Pinpoint the cell where the given text exists, returning its (X, Y) midpoint coordinate. 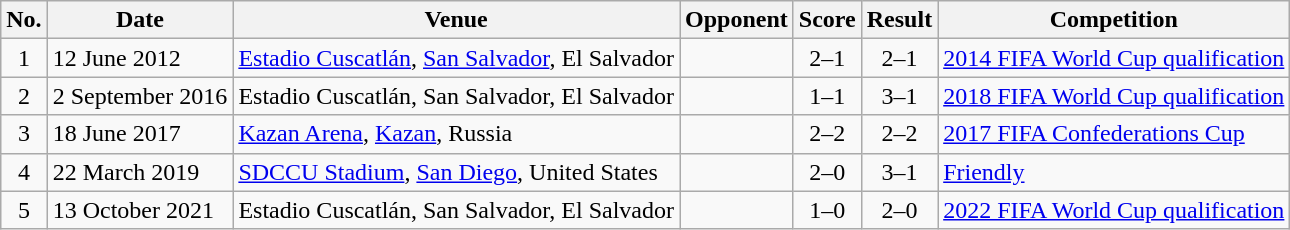
2 (24, 96)
18 June 2017 (140, 134)
3 (24, 134)
1–0 (827, 210)
2014 FIFA World Cup qualification (1114, 58)
1–1 (827, 96)
Result (899, 20)
2 September 2016 (140, 96)
SDCCU Stadium, San Diego, United States (456, 172)
13 October 2021 (140, 210)
12 June 2012 (140, 58)
2022 FIFA World Cup qualification (1114, 210)
Opponent (737, 20)
1 (24, 58)
Date (140, 20)
2017 FIFA Confederations Cup (1114, 134)
No. (24, 20)
Score (827, 20)
Competition (1114, 20)
5 (24, 210)
22 March 2019 (140, 172)
2018 FIFA World Cup qualification (1114, 96)
Friendly (1114, 172)
Kazan Arena, Kazan, Russia (456, 134)
4 (24, 172)
Venue (456, 20)
